From the cell containing the given text, extract its center point as (X, Y) coordinate. 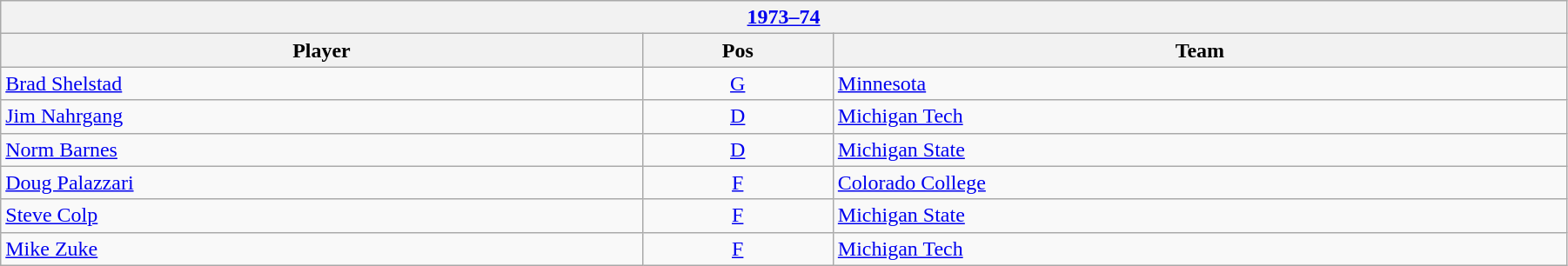
Minnesota (1199, 83)
Mike Zuke (322, 249)
Team (1199, 50)
G (738, 83)
Norm Barnes (322, 150)
Colorado College (1199, 183)
Jim Nahrgang (322, 116)
Doug Palazzari (322, 183)
1973–74 (784, 17)
Steve Colp (322, 216)
Brad Shelstad (322, 83)
Player (322, 50)
Pos (738, 50)
